Find where the given text appears and provide that cell's center as [x, y] coordinate. 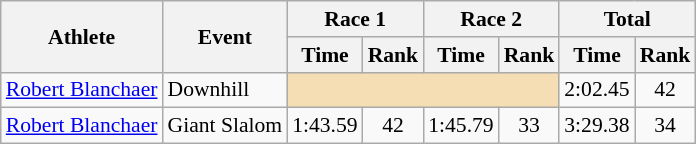
Downhill [226, 90]
33 [530, 126]
Athlete [82, 36]
Race 2 [491, 19]
1:43.59 [324, 126]
3:29.38 [596, 126]
2:02.45 [596, 90]
34 [666, 126]
Race 1 [355, 19]
1:45.79 [460, 126]
Total [627, 19]
Event [226, 36]
Giant Slalom [226, 126]
